From the cell containing the given text, extract its center point as [x, y] coordinate. 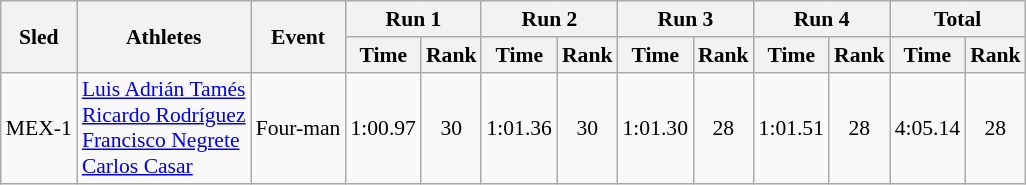
Run 4 [822, 19]
1:01.36 [518, 128]
1:01.51 [792, 128]
Run 3 [686, 19]
Event [298, 36]
Luis Adrián TamésRicardo RodríguezFrancisco NegreteCarlos Casar [164, 128]
Four-man [298, 128]
1:01.30 [656, 128]
Run 2 [549, 19]
Sled [39, 36]
Run 1 [413, 19]
MEX-1 [39, 128]
4:05.14 [928, 128]
Total [958, 19]
Athletes [164, 36]
1:00.97 [382, 128]
